Locate the cell with the specified text and output its (X, Y) center coordinate. 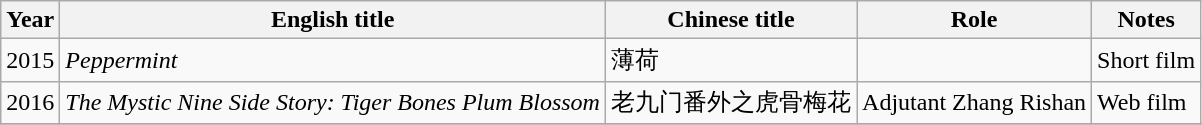
English title (333, 20)
2015 (30, 60)
Adjutant Zhang Rishan (974, 102)
Chinese title (730, 20)
2016 (30, 102)
薄荷 (730, 60)
Short film (1146, 60)
Web film (1146, 102)
Peppermint (333, 60)
老九门番外之虎骨梅花 (730, 102)
Notes (1146, 20)
Year (30, 20)
The Mystic Nine Side Story: Tiger Bones Plum Blossom (333, 102)
Role (974, 20)
